Identify which cell holds the provided text, then report its [x, y] central coordinate. 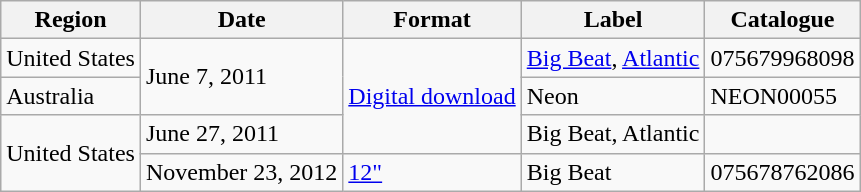
Australia [71, 96]
Catalogue [782, 20]
June 27, 2011 [241, 134]
Digital download [432, 96]
Label [613, 20]
Region [71, 20]
Format [432, 20]
Date [241, 20]
NEON00055 [782, 96]
075678762086 [782, 172]
November 23, 2012 [241, 172]
12" [432, 172]
Big Beat [613, 172]
Neon [613, 96]
June 7, 2011 [241, 77]
075679968098 [782, 58]
